Provide the [X, Y] coordinate of the cell's center where the given text is located.  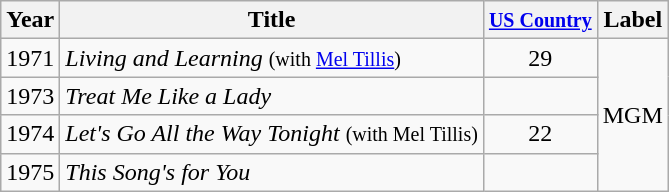
22 [540, 134]
US Country [540, 20]
1975 [30, 172]
Let's Go All the Way Tonight (with Mel Tillis) [272, 134]
1973 [30, 96]
MGM [632, 115]
1974 [30, 134]
This Song's for You [272, 172]
1971 [30, 58]
Year [30, 20]
Treat Me Like a Lady [272, 96]
Title [272, 20]
Living and Learning (with Mel Tillis) [272, 58]
29 [540, 58]
Label [632, 20]
